Return (X, Y) of the center of cell containing provided text 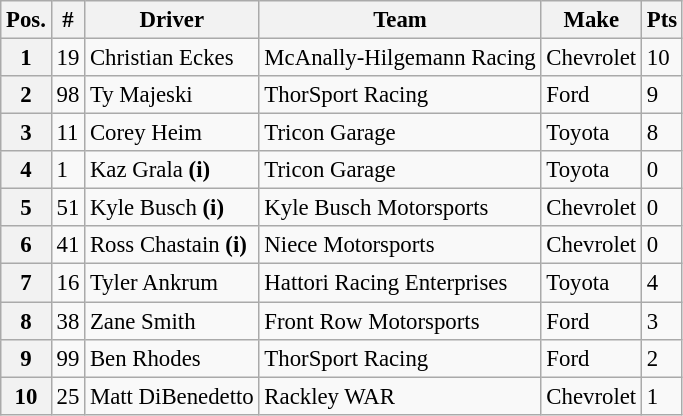
Kyle Busch (i) (172, 208)
Zane Smith (172, 321)
Team (400, 20)
Driver (172, 20)
38 (68, 321)
Tyler Ankrum (172, 283)
# (68, 20)
19 (68, 58)
Ben Rhodes (172, 358)
7 (26, 283)
99 (68, 358)
98 (68, 95)
Front Row Motorsports (400, 321)
16 (68, 283)
Matt DiBenedetto (172, 396)
25 (68, 396)
41 (68, 245)
Niece Motorsports (400, 245)
Make (591, 20)
Christian Eckes (172, 58)
Pos. (26, 20)
Ty Majeski (172, 95)
Hattori Racing Enterprises (400, 283)
Kaz Grala (i) (172, 170)
Ross Chastain (i) (172, 245)
6 (26, 245)
11 (68, 133)
51 (68, 208)
5 (26, 208)
Kyle Busch Motorsports (400, 208)
Rackley WAR (400, 396)
McAnally-Hilgemann Racing (400, 58)
Pts (662, 20)
Corey Heim (172, 133)
